Capture the cell that displays the provided text and extract its (x, y) central coordinate. 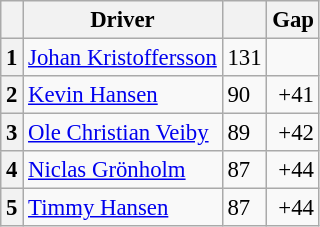
1 (12, 58)
5 (12, 208)
4 (12, 170)
Niclas Grönholm (122, 170)
Ole Christian Veiby (122, 133)
89 (244, 133)
Kevin Hansen (122, 95)
+42 (293, 133)
Timmy Hansen (122, 208)
90 (244, 95)
+41 (293, 95)
Gap (293, 20)
2 (12, 95)
Johan Kristoffersson (122, 58)
Driver (122, 20)
3 (12, 133)
131 (244, 58)
